Pinpoint the cell where the given text exists, returning its (X, Y) midpoint coordinate. 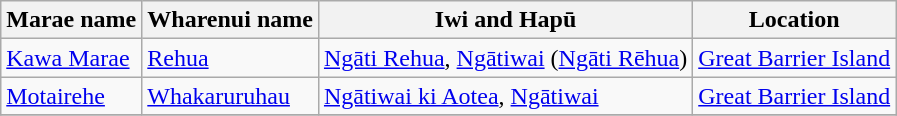
Rehua (230, 58)
Motairehe (72, 96)
Marae name (72, 20)
Kawa Marae (72, 58)
Ngāti Rehua, Ngātiwai (Ngāti Rēhua) (505, 58)
Whakaruruhau (230, 96)
Ngātiwai ki Aotea, Ngātiwai (505, 96)
Wharenui name (230, 20)
Location (794, 20)
Iwi and Hapū (505, 20)
